For the text-containing cell, return its midpoint in (X, Y) coordinate format. 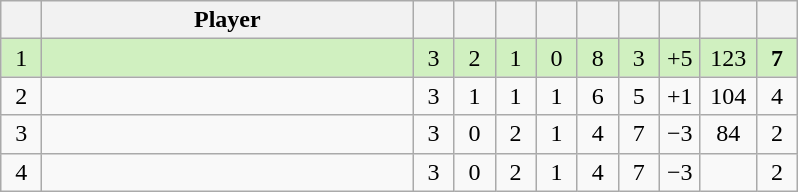
Player (228, 20)
6 (598, 96)
123 (728, 58)
+1 (680, 96)
5 (638, 96)
+5 (680, 58)
104 (728, 96)
8 (598, 58)
84 (728, 134)
